Detect which cell encompasses the target text, then output its [X, Y] center coordinate. 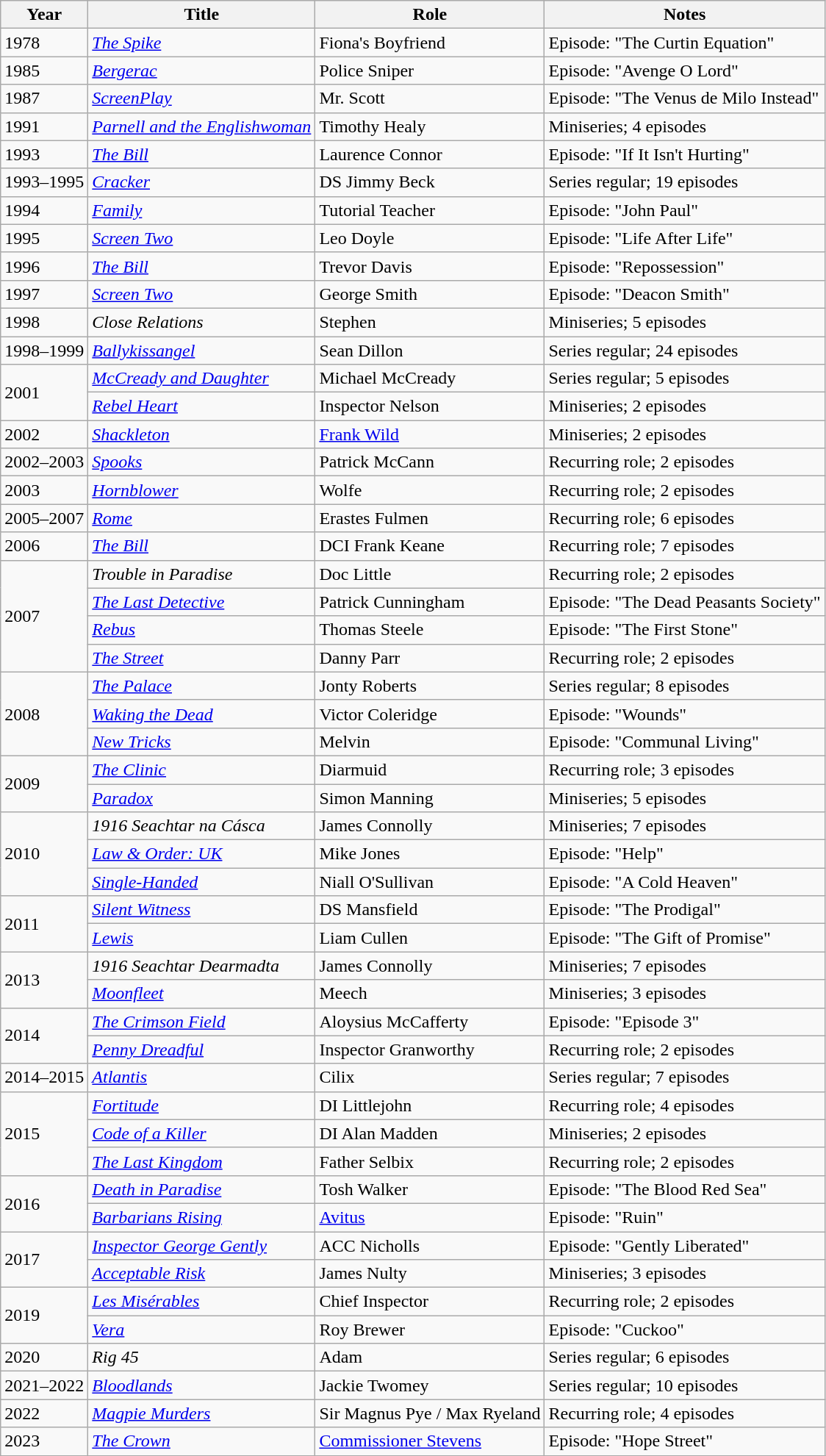
DS Jimmy Beck [430, 182]
Danny Parr [430, 658]
1987 [44, 98]
2001 [44, 392]
1998–1999 [44, 351]
Rome [201, 518]
The Spike [201, 43]
2016 [44, 1203]
2007 [44, 616]
Episode: "The Dead Peasants Society" [685, 602]
DS Mansfield [430, 910]
2008 [44, 714]
Hornblower [201, 490]
Episode: "Help" [685, 854]
Episode: "A Cold Heaven" [685, 882]
Cilix [430, 1077]
1916 Seachtar na Cásca [201, 826]
Moonfleet [201, 994]
Magpie Murders [201, 1413]
Lewis [201, 938]
Melvin [430, 742]
Episode: "Episode 3" [685, 1022]
The Crimson Field [201, 1022]
Niall O'Sullivan [430, 882]
1916 Seachtar Dearmadta [201, 966]
The Last Kingdom [201, 1161]
Series regular; 7 episodes [685, 1077]
Stephen [430, 322]
Episode: "The Venus de Milo Instead" [685, 98]
New Tricks [201, 742]
Jackie Twomey [430, 1385]
Episode: "Avenge O Lord" [685, 71]
Frank Wild [430, 434]
Laurence Connor [430, 154]
Acceptable Risk [201, 1274]
2013 [44, 980]
1991 [44, 126]
Diarmuid [430, 770]
Victor Coleridge [430, 714]
Leo Doyle [430, 238]
Bloodlands [201, 1385]
DI Alan Madden [430, 1133]
2002 [44, 434]
Episode: "Gently Liberated" [685, 1246]
2005–2007 [44, 518]
2015 [44, 1133]
McCready and Daughter [201, 379]
Miniseries; 4 episodes [685, 126]
The Last Detective [201, 602]
Avitus [430, 1217]
Erastes Fulmen [430, 518]
Episode: "Wounds" [685, 714]
1998 [44, 322]
ACC Nicholls [430, 1246]
Paradox [201, 797]
Recurring role; 7 episodes [685, 546]
Recurring role; 3 episodes [685, 770]
Mr. Scott [430, 98]
2006 [44, 546]
Inspector George Gently [201, 1246]
Episode: "The Blood Red Sea" [685, 1189]
Jonty Roberts [430, 686]
Inspector Granworthy [430, 1050]
The Street [201, 658]
Chief Inspector [430, 1302]
The Crown [201, 1441]
2021–2022 [44, 1385]
Rig 45 [201, 1358]
Series regular; 5 episodes [685, 379]
James Nulty [430, 1274]
Episode: "The Gift of Promise" [685, 938]
Death in Paradise [201, 1189]
Wolfe [430, 490]
Barbarians Rising [201, 1217]
Family [201, 210]
Series regular; 19 episodes [685, 182]
1993–1995 [44, 182]
Episode: "The Curtin Equation" [685, 43]
Trouble in Paradise [201, 574]
1993 [44, 154]
Simon Manning [430, 797]
Law & Order: UK [201, 854]
1997 [44, 294]
George Smith [430, 294]
Episode: "John Paul" [685, 210]
1996 [44, 266]
Rebus [201, 630]
2010 [44, 854]
Rebel Heart [201, 406]
1995 [44, 238]
Parnell and the Englishwoman [201, 126]
Tosh Walker [430, 1189]
Episode: "Deacon Smith" [685, 294]
The Clinic [201, 770]
Father Selbix [430, 1161]
2011 [44, 924]
Episode: "Life After Life" [685, 238]
Roy Brewer [430, 1330]
Patrick Cunningham [430, 602]
2014–2015 [44, 1077]
Vera [201, 1330]
Episode: "Cuckoo" [685, 1330]
Role [430, 15]
Liam Cullen [430, 938]
2009 [44, 783]
Sir Magnus Pye / Max Ryeland [430, 1413]
Series regular; 24 episodes [685, 351]
Series regular; 6 episodes [685, 1358]
Episode: "The First Stone" [685, 630]
The Palace [201, 686]
2022 [44, 1413]
Inspector Nelson [430, 406]
2020 [44, 1358]
Cracker [201, 182]
2014 [44, 1036]
Fiona's Boyfriend [430, 43]
Silent Witness [201, 910]
2017 [44, 1260]
Atlantis [201, 1077]
2019 [44, 1316]
Recurring role; 6 episodes [685, 518]
Notes [685, 15]
1985 [44, 71]
Penny Dreadful [201, 1050]
Meech [430, 994]
Trevor Davis [430, 266]
Series regular; 10 episodes [685, 1385]
ScreenPlay [201, 98]
Code of a Killer [201, 1133]
Episode: "If It Isn't Hurting" [685, 154]
Tutorial Teacher [430, 210]
Fortitude [201, 1105]
Series regular; 8 episodes [685, 686]
Shackleton [201, 434]
1978 [44, 43]
2023 [44, 1441]
Episode: "Repossession" [685, 266]
Episode: "The Prodigal" [685, 910]
Police Sniper [430, 71]
Sean Dillon [430, 351]
Michael McCready [430, 379]
Year [44, 15]
Thomas Steele [430, 630]
Bergerac [201, 71]
DI Littlejohn [430, 1105]
Single-Handed [201, 882]
DCI Frank Keane [430, 546]
Les Misérables [201, 1302]
Adam [430, 1358]
1994 [44, 210]
Title [201, 15]
2003 [44, 490]
Timothy Healy [430, 126]
Ballykissangel [201, 351]
Episode: "Communal Living" [685, 742]
2002–2003 [44, 462]
Patrick McCann [430, 462]
Spooks [201, 462]
Aloysius McCafferty [430, 1022]
Mike Jones [430, 854]
Commissioner Stevens [430, 1441]
Doc Little [430, 574]
Close Relations [201, 322]
Episode: "Hope Street" [685, 1441]
Waking the Dead [201, 714]
Episode: "Ruin" [685, 1217]
